Identify which cell holds the provided text, then report its (x, y) central coordinate. 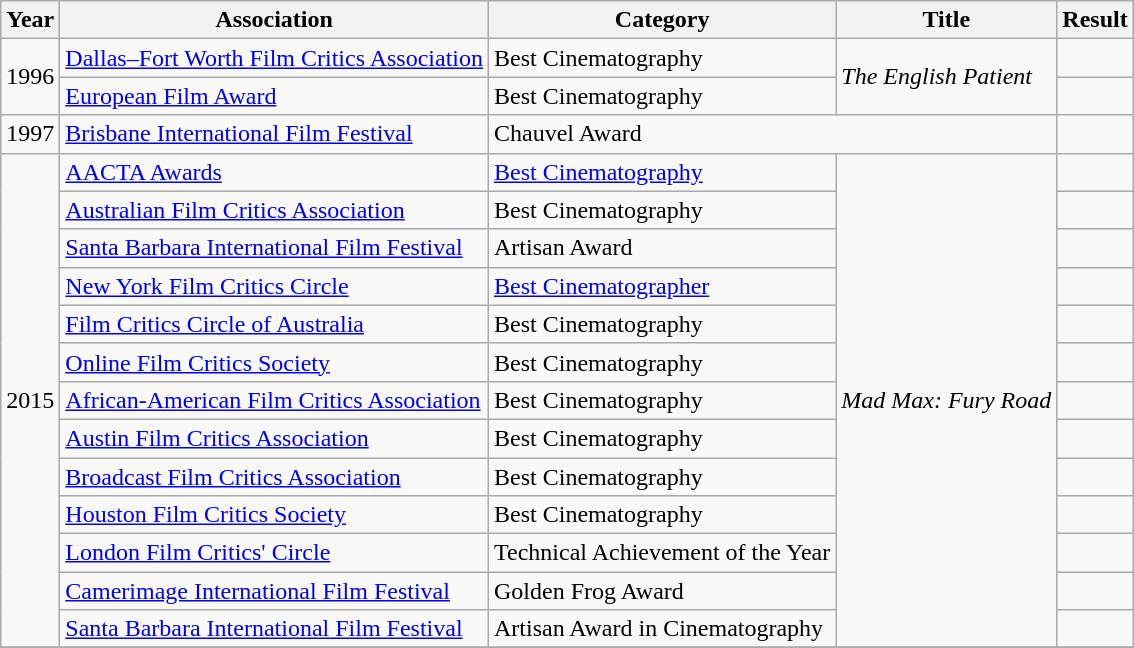
Golden Frog Award (662, 591)
Dallas–Fort Worth Film Critics Association (274, 58)
Artisan Award (662, 248)
Mad Max: Fury Road (946, 400)
Artisan Award in Cinematography (662, 629)
Category (662, 20)
Best Cinematographer (662, 286)
1997 (30, 134)
European Film Award (274, 96)
New York Film Critics Circle (274, 286)
Technical Achievement of the Year (662, 553)
AACTA Awards (274, 172)
Online Film Critics Society (274, 362)
Brisbane International Film Festival (274, 134)
The English Patient (946, 77)
London Film Critics' Circle (274, 553)
African-American Film Critics Association (274, 400)
2015 (30, 400)
Chauvel Award (773, 134)
1996 (30, 77)
Camerimage International Film Festival (274, 591)
Broadcast Film Critics Association (274, 477)
Australian Film Critics Association (274, 210)
Title (946, 20)
Houston Film Critics Society (274, 515)
Association (274, 20)
Film Critics Circle of Australia (274, 324)
Result (1095, 20)
Austin Film Critics Association (274, 438)
Year (30, 20)
